For the text-containing cell, return its midpoint in (x, y) coordinate format. 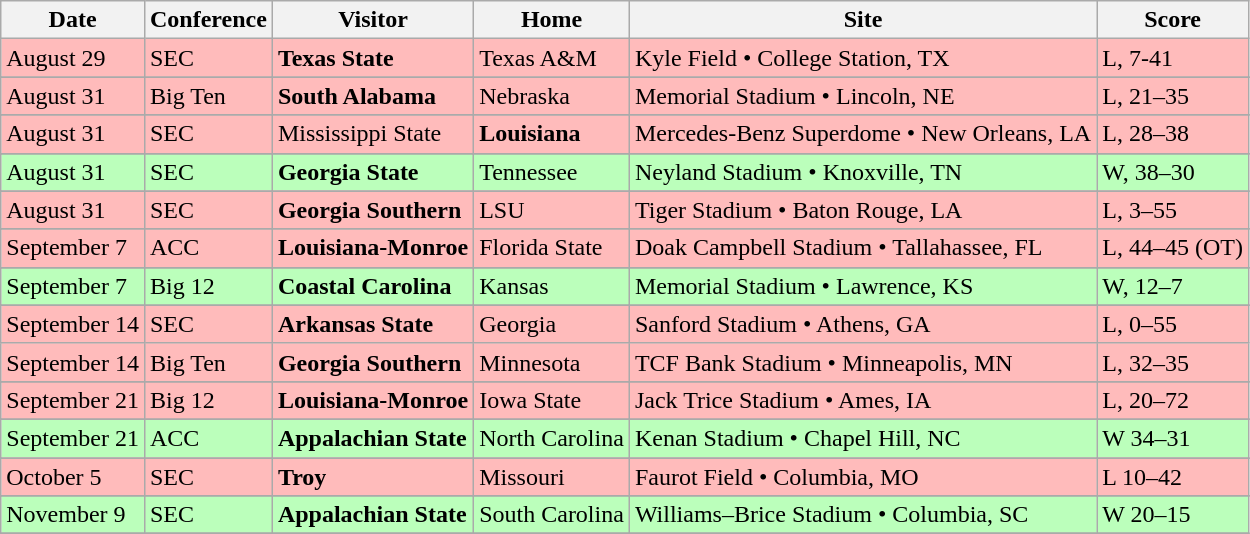
Nebraska (552, 96)
Tiger Stadium • Baton Rouge, LA (862, 210)
Faurot Field • Columbia, MO (862, 477)
Mercedes-Benz Superdome • New Orleans, LA (862, 134)
Kyle Field • College Station, TX (862, 58)
TCF Bank Stadium • Minneapolis, MN (862, 362)
L, 0–55 (1173, 324)
Date (73, 20)
Neyland Stadium • Knoxville, TN (862, 172)
L, 21–35 (1173, 96)
Iowa State (552, 400)
W 20–15 (1173, 515)
Memorial Stadium • Lincoln, NE (862, 96)
Arkansas State (372, 324)
W, 38–30 (1173, 172)
Minnesota (552, 362)
L, 44–45 (OT) (1173, 248)
Memorial Stadium • Lawrence, KS (862, 286)
Sanford Stadium • Athens, GA (862, 324)
Doak Campbell Stadium • Tallahassee, FL (862, 248)
Kansas (552, 286)
Home (552, 20)
Tennessee (552, 172)
Jack Trice Stadium • Ames, IA (862, 400)
L, 3–55 (1173, 210)
Visitor (372, 20)
August 29 (73, 58)
Georgia (552, 324)
South Alabama (372, 96)
Site (862, 20)
October 5 (73, 477)
Coastal Carolina (372, 286)
L, 20–72 (1173, 400)
Florida State (552, 248)
L, 32–35 (1173, 362)
November 9 (73, 515)
L, 7-41 (1173, 58)
Georgia State (372, 172)
Score (1173, 20)
W, 12–7 (1173, 286)
L, 28–38 (1173, 134)
Louisiana (552, 134)
Texas State (372, 58)
W 34–31 (1173, 438)
Missouri (552, 477)
Kenan Stadium • Chapel Hill, NC (862, 438)
LSU (552, 210)
L 10–42 (1173, 477)
Mississippi State (372, 134)
Texas A&M (552, 58)
North Carolina (552, 438)
Troy (372, 477)
Conference (208, 20)
South Carolina (552, 515)
Williams–Brice Stadium • Columbia, SC (862, 515)
